Pinpoint the cell where the given text exists, returning its [x, y] midpoint coordinate. 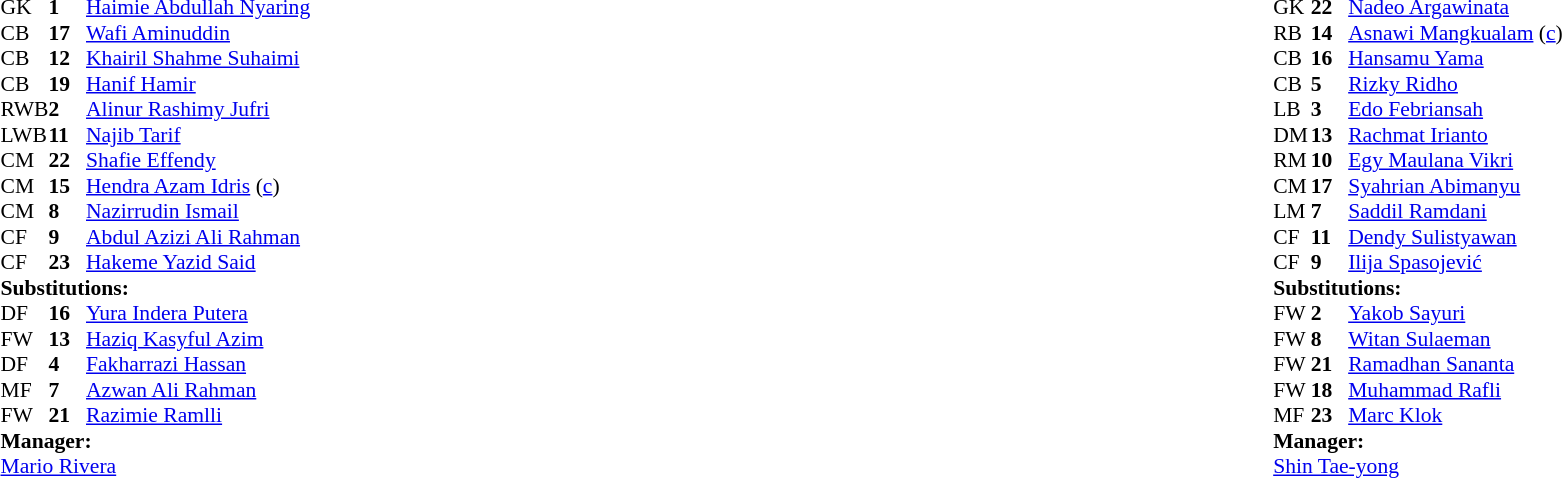
Substitutions: [155, 288]
Fakharrazi Hassan [198, 365]
5 [1330, 84]
Hakeme Yazid Said [198, 263]
Razimie Ramlli [198, 415]
Hanif Hamir [198, 84]
Khairil Shahme Suhaimi [198, 59]
Haziq Kasyful Azim [198, 339]
18 [1330, 390]
Wafi Aminuddin [198, 33]
RWB [24, 109]
Nazirrudin Ismail [198, 211]
Manager: [155, 441]
Azwan Ali Rahman [198, 390]
22 [67, 161]
Abdul Azizi Ali Rahman [198, 237]
LB [1292, 109]
Yura Indera Putera [198, 313]
4 [67, 365]
Shafie Effendy [198, 161]
10 [1330, 161]
3 [1330, 109]
LWB [24, 135]
DM [1292, 135]
LM [1292, 211]
Hendra Azam Idris (c) [198, 186]
RB [1292, 33]
14 [1330, 33]
Alinur Rashimy Jufri [198, 109]
RM [1292, 161]
12 [67, 59]
Najib Tarif [198, 135]
19 [67, 84]
15 [67, 186]
